Detect which cell encompasses the target text, then output its (X, Y) center coordinate. 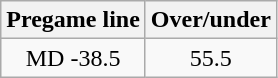
Pregame line (74, 20)
MD -38.5 (74, 58)
55.5 (210, 58)
Over/under (210, 20)
